Locate the cell with the specified text and output its [X, Y] center coordinate. 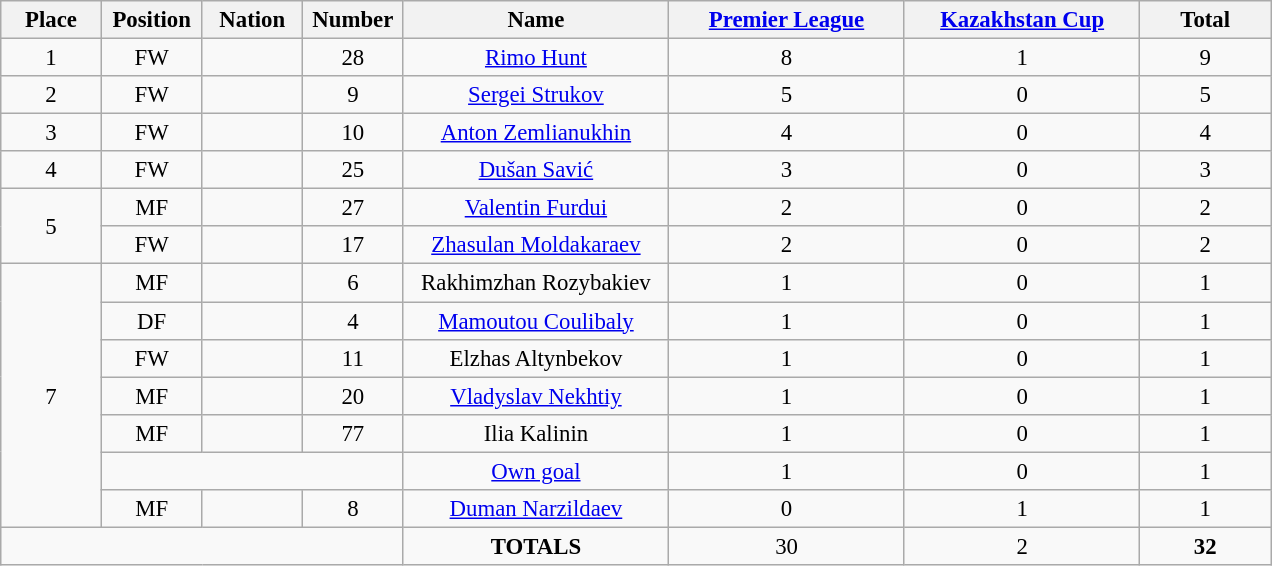
Position [152, 20]
25 [354, 170]
Own goal [536, 471]
Premier League [787, 20]
Number [354, 20]
Valentin Furdui [536, 208]
Ilia Kalinin [536, 433]
Kazakhstan Cup [1022, 20]
Place [52, 20]
Zhasulan Moldakaraev [536, 245]
17 [354, 245]
Mamoutou Coulibaly [536, 321]
Total [1206, 20]
Rimo Hunt [536, 58]
6 [354, 283]
Rakhimzhan Rozybakiev [536, 283]
77 [354, 433]
Anton Zemlianukhin [536, 133]
Name [536, 20]
10 [354, 133]
DF [152, 321]
Elzhas Altynbekov [536, 358]
11 [354, 358]
Vladyslav Nekhtiy [536, 396]
Nation [252, 20]
7 [52, 396]
20 [354, 396]
Dušan Savić [536, 170]
Sergei Strukov [536, 95]
28 [354, 58]
32 [1206, 546]
27 [354, 208]
TOTALS [536, 546]
Duman Narzildaev [536, 509]
30 [787, 546]
